Output the (X, Y) coordinate of the center of the cell containing the given text.  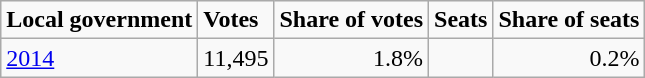
Seats (461, 20)
2014 (100, 58)
1.8% (352, 58)
0.2% (569, 58)
Share of votes (352, 20)
Local government (100, 20)
Votes (236, 20)
11,495 (236, 58)
Share of seats (569, 20)
